Return [x, y] of the center of cell containing provided text 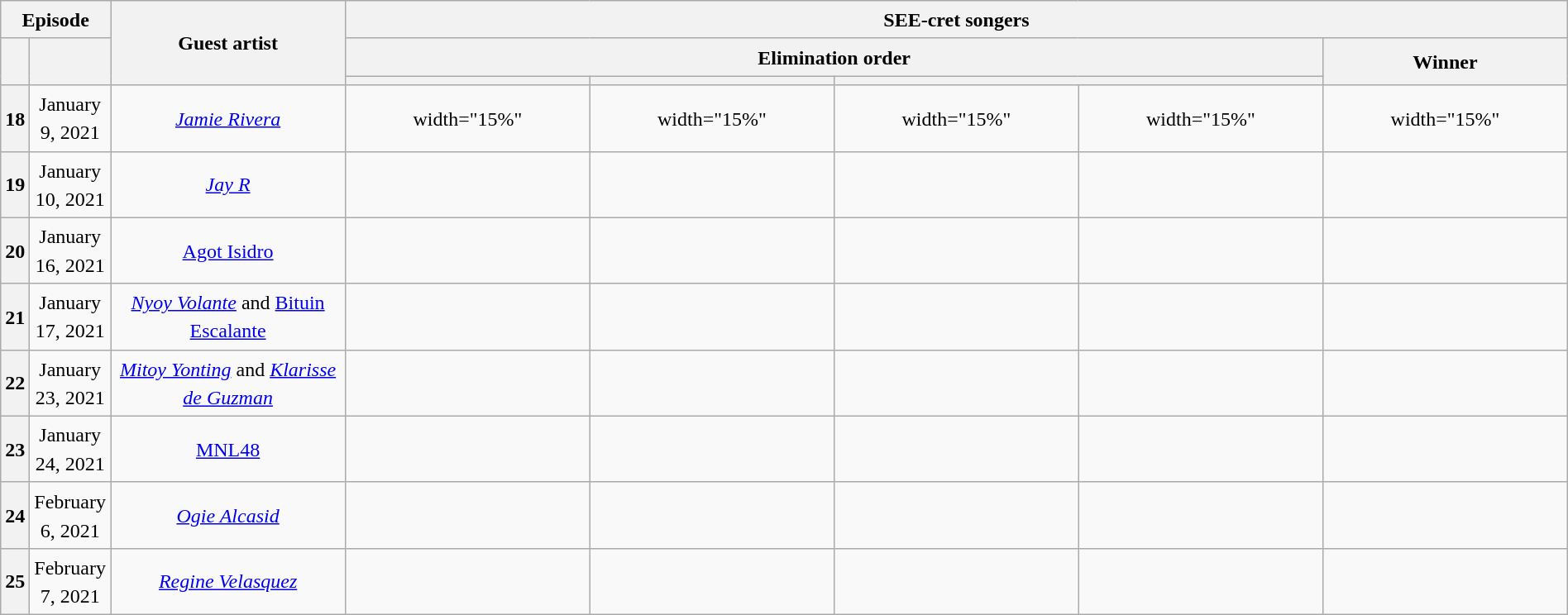
Episode [56, 20]
Winner [1446, 61]
Nyoy Volante and Bituin Escalante [228, 317]
Guest artist [228, 43]
24 [15, 515]
January 17, 2021 [70, 317]
January 24, 2021 [70, 449]
Jamie Rivera [228, 118]
January 23, 2021 [70, 383]
Elimination order [834, 57]
SEE-cret songers [957, 20]
19 [15, 184]
February 6, 2021 [70, 515]
18 [15, 118]
23 [15, 449]
Ogie Alcasid [228, 515]
Regine Velasquez [228, 581]
Mitoy Yonting and Klarisse de Guzman [228, 383]
January 10, 2021 [70, 184]
Agot Isidro [228, 250]
February 7, 2021 [70, 581]
22 [15, 383]
20 [15, 250]
January 9, 2021 [70, 118]
MNL48 [228, 449]
Jay R [228, 184]
25 [15, 581]
21 [15, 317]
January 16, 2021 [70, 250]
